Extract the [x, y] coordinate from the center of the cell holding the provided text.  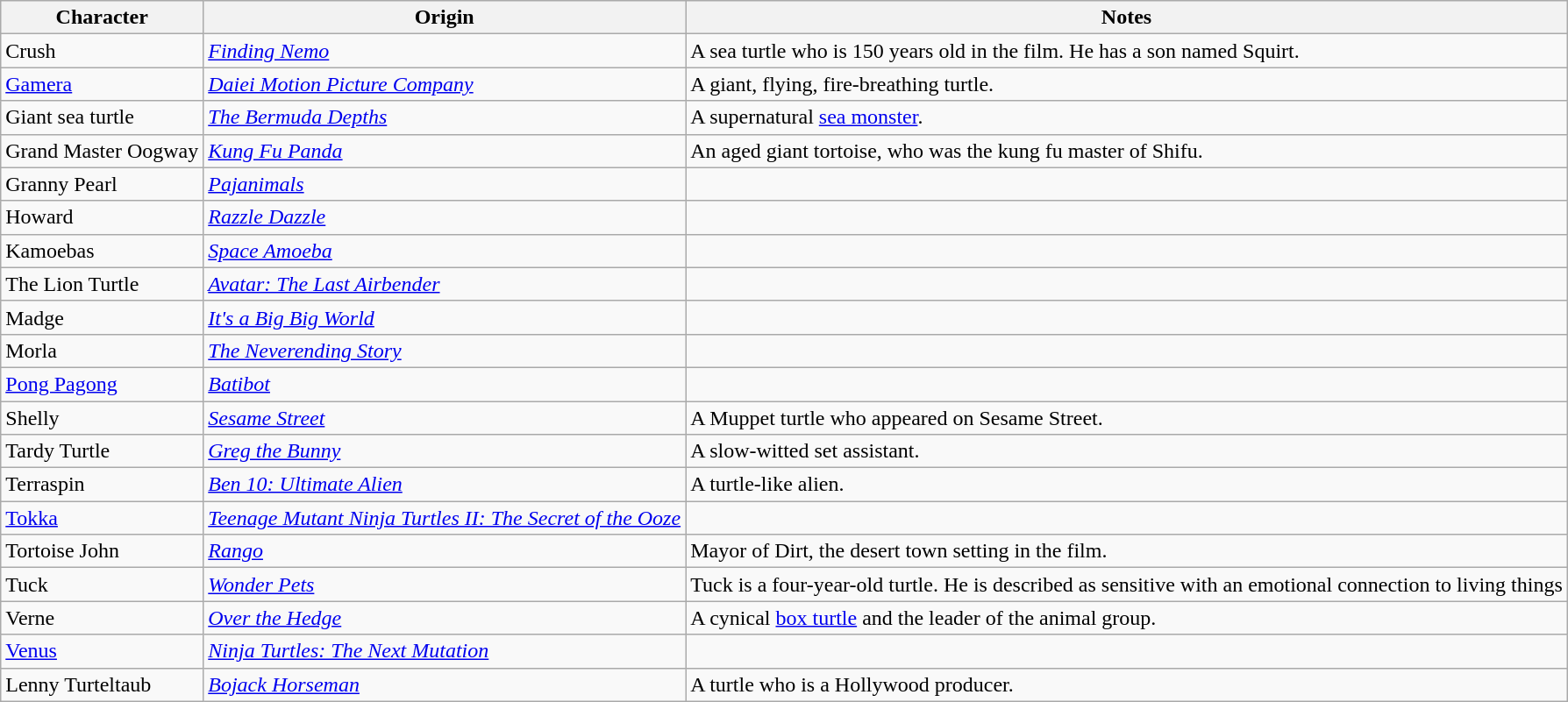
Giant sea turtle [102, 117]
Teenage Mutant Ninja Turtles II: The Secret of the Ooze [445, 518]
Crush [102, 51]
Bojack Horseman [445, 684]
Wonder Pets [445, 585]
Space Amoeba [445, 251]
Daiei Motion Picture Company [445, 84]
A turtle-like alien. [1127, 485]
A sea turtle who is 150 years old in the film. He has a son named Squirt. [1127, 51]
Tortoise John [102, 551]
Tuck is a four-year-old turtle. He is described as sensitive with an emotional connection to living things [1127, 585]
Sesame Street [445, 418]
A Muppet turtle who appeared on Sesame Street. [1127, 418]
Greg the Bunny [445, 451]
Madge [102, 317]
It's a Big Big World [445, 317]
Razzle Dazzle [445, 217]
Rango [445, 551]
Finding Nemo [445, 51]
Kung Fu Panda [445, 151]
Origin [445, 18]
Character [102, 18]
Lenny Turteltaub [102, 684]
A cynical box turtle and the leader of the animal group. [1127, 618]
Granny Pearl [102, 184]
Venus [102, 651]
Tardy Turtle [102, 451]
Terraspin [102, 485]
The Neverending Story [445, 351]
Howard [102, 217]
Avatar: The Last Airbender [445, 284]
Pong Pagong [102, 384]
Ninja Turtles: The Next Mutation [445, 651]
Tuck [102, 585]
Morla [102, 351]
Over the Hedge [445, 618]
Kamoebas [102, 251]
Gamera [102, 84]
Verne [102, 618]
The Lion Turtle [102, 284]
Tokka [102, 518]
A slow-witted set assistant. [1127, 451]
Mayor of Dirt, the desert town setting in the film. [1127, 551]
Batibot [445, 384]
A supernatural sea monster. [1127, 117]
A giant, flying, fire-breathing turtle. [1127, 84]
A turtle who is a Hollywood producer. [1127, 684]
An aged giant tortoise, who was the kung fu master of Shifu. [1127, 151]
The Bermuda Depths [445, 117]
Ben 10: Ultimate Alien [445, 485]
Pajanimals [445, 184]
Grand Master Oogway [102, 151]
Shelly [102, 418]
Notes [1127, 18]
